Return the [X, Y] coordinate for the center point of the cell that contains the specified text.  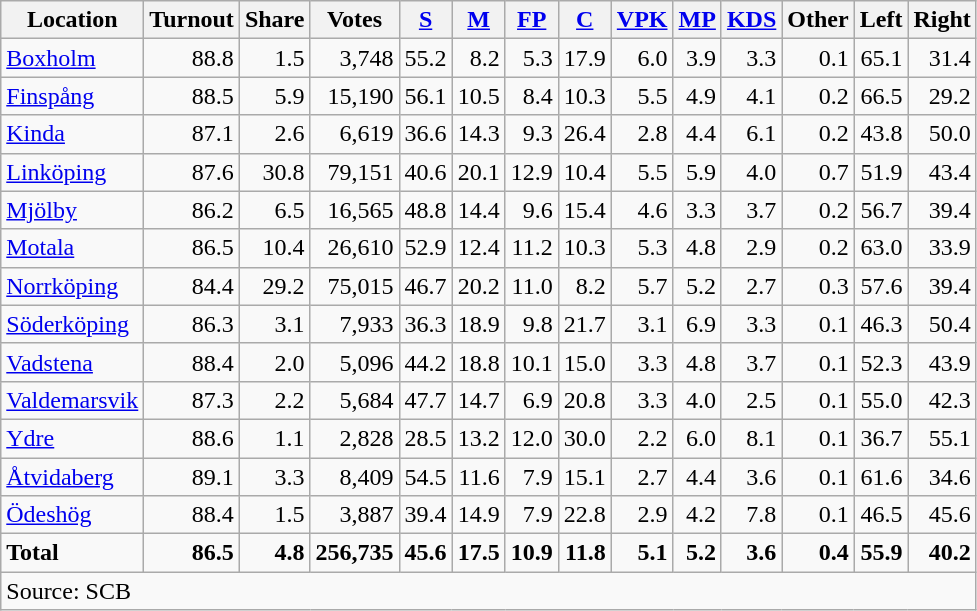
Motala [72, 248]
65.1 [881, 58]
Other [818, 20]
88.8 [192, 58]
46.3 [881, 324]
88.5 [192, 96]
43.9 [942, 362]
55.1 [942, 438]
52.3 [881, 362]
30.0 [584, 438]
14.3 [478, 134]
87.3 [192, 400]
8.1 [751, 438]
M [478, 20]
6.1 [751, 134]
Norrköping [72, 286]
Söderköping [72, 324]
55.9 [881, 553]
5,684 [354, 400]
12.4 [478, 248]
7,933 [354, 324]
Ödeshög [72, 515]
Finspång [72, 96]
84.4 [192, 286]
21.7 [584, 324]
36.7 [881, 438]
Source: SCB [489, 591]
3.9 [697, 58]
33.9 [942, 248]
Kinda [72, 134]
50.0 [942, 134]
11.0 [532, 286]
18.8 [478, 362]
52.9 [426, 248]
3,748 [354, 58]
31.4 [942, 58]
87.6 [192, 172]
3,887 [354, 515]
S [426, 20]
Vadstena [72, 362]
KDS [751, 20]
15,190 [354, 96]
8,409 [354, 477]
16,565 [354, 210]
57.6 [881, 286]
13.2 [478, 438]
20.2 [478, 286]
256,735 [354, 553]
0.4 [818, 553]
15.1 [584, 477]
26,610 [354, 248]
34.6 [942, 477]
Ydre [72, 438]
5.7 [642, 286]
17.5 [478, 553]
54.5 [426, 477]
2.0 [274, 362]
11.6 [478, 477]
46.5 [881, 515]
MP [697, 20]
C [584, 20]
6,619 [354, 134]
Åtvidaberg [72, 477]
48.8 [426, 210]
51.9 [881, 172]
28.5 [426, 438]
8.4 [532, 96]
Right [942, 20]
1.1 [274, 438]
4.9 [697, 96]
43.8 [881, 134]
14.9 [478, 515]
30.8 [274, 172]
Boxholm [72, 58]
88.6 [192, 438]
FP [532, 20]
89.1 [192, 477]
10.1 [532, 362]
20.8 [584, 400]
VPK [642, 20]
26.4 [584, 134]
66.5 [881, 96]
22.8 [584, 515]
75,015 [354, 286]
46.7 [426, 286]
Linköping [72, 172]
Left [881, 20]
18.9 [478, 324]
Location [72, 20]
14.4 [478, 210]
61.6 [881, 477]
Mjölby [72, 210]
2.5 [751, 400]
87.1 [192, 134]
44.2 [426, 362]
14.7 [478, 400]
12.0 [532, 438]
15.4 [584, 210]
9.6 [532, 210]
2.6 [274, 134]
Votes [354, 20]
0.3 [818, 286]
86.2 [192, 210]
36.3 [426, 324]
11.8 [584, 553]
86.3 [192, 324]
56.7 [881, 210]
2,828 [354, 438]
11.2 [532, 248]
15.0 [584, 362]
20.1 [478, 172]
42.3 [942, 400]
40.6 [426, 172]
4.2 [697, 515]
7.8 [751, 515]
Turnout [192, 20]
56.1 [426, 96]
12.9 [532, 172]
4.6 [642, 210]
55.2 [426, 58]
5.1 [642, 553]
40.2 [942, 553]
47.7 [426, 400]
17.9 [584, 58]
6.5 [274, 210]
5,096 [354, 362]
Valdemarsvik [72, 400]
79,151 [354, 172]
4.1 [751, 96]
0.7 [818, 172]
43.4 [942, 172]
10.5 [478, 96]
Share [274, 20]
9.3 [532, 134]
9.8 [532, 324]
Total [72, 553]
63.0 [881, 248]
10.9 [532, 553]
50.4 [942, 324]
55.0 [881, 400]
2.8 [642, 134]
36.6 [426, 134]
